Output the [X, Y] coordinate of the center of the cell containing the given text.  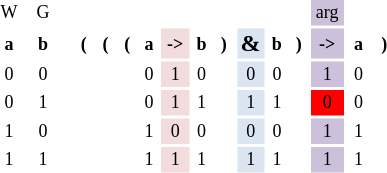
G [44, 13]
& [251, 43]
arg [327, 13]
